Scan for the cell matching the given text and deliver its [x, y] coordinate at center. 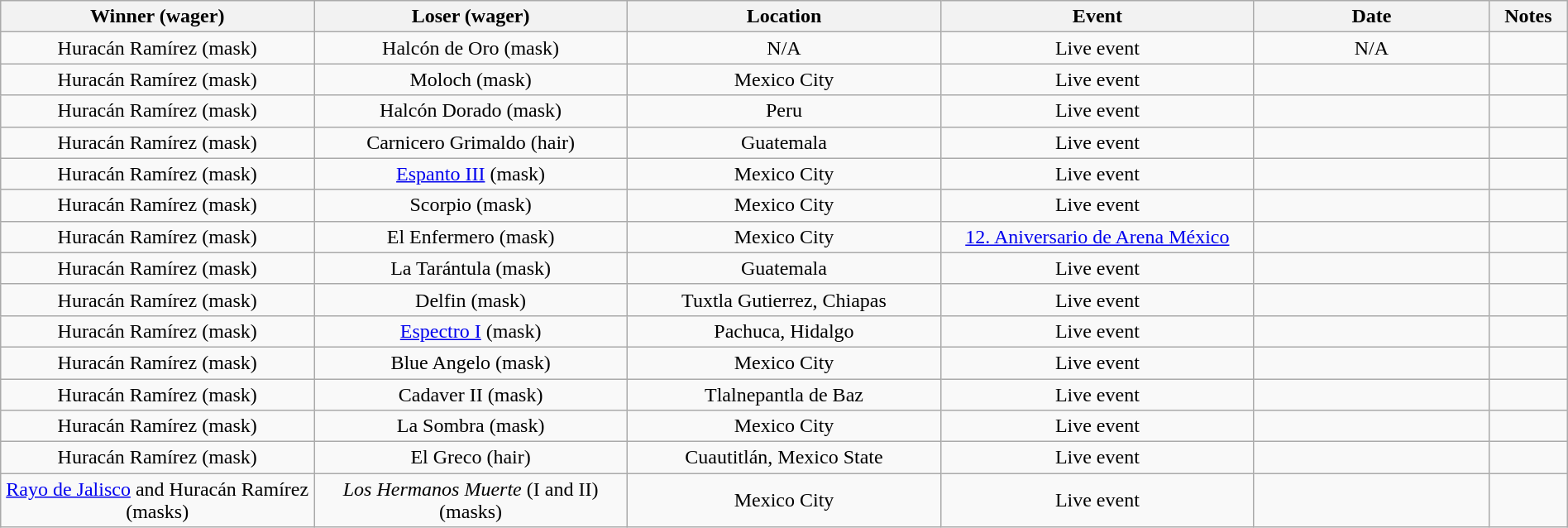
12. Aniversario de Arena México [1097, 237]
Cadaver II (mask) [471, 395]
Moloch (mask) [471, 79]
Rayo de Jalisco and Huracán Ramírez (masks) [157, 500]
Halcón Dorado (mask) [471, 111]
Location [784, 17]
Loser (wager) [471, 17]
Tuxtla Gutierrez, Chiapas [784, 300]
Blue Angelo (mask) [471, 362]
El Greco (hair) [471, 458]
Pachuca, Hidalgo [784, 331]
Carnicero Grimaldo (hair) [471, 142]
Notes [1528, 17]
Delfin (mask) [471, 300]
Espectro I (mask) [471, 331]
Scorpio (mask) [471, 205]
Tlalnepantla de Baz [784, 395]
Cuautitlán, Mexico State [784, 458]
La Sombra (mask) [471, 426]
Event [1097, 17]
Date [1371, 17]
Peru [784, 111]
El Enfermero (mask) [471, 237]
Winner (wager) [157, 17]
Los Hermanos Muerte (I and II) (masks) [471, 500]
La Tarántula (mask) [471, 268]
Espanto III (mask) [471, 174]
Halcón de Oro (mask) [471, 48]
